Return the [X, Y] coordinate for the center point of the cell that contains the specified text.  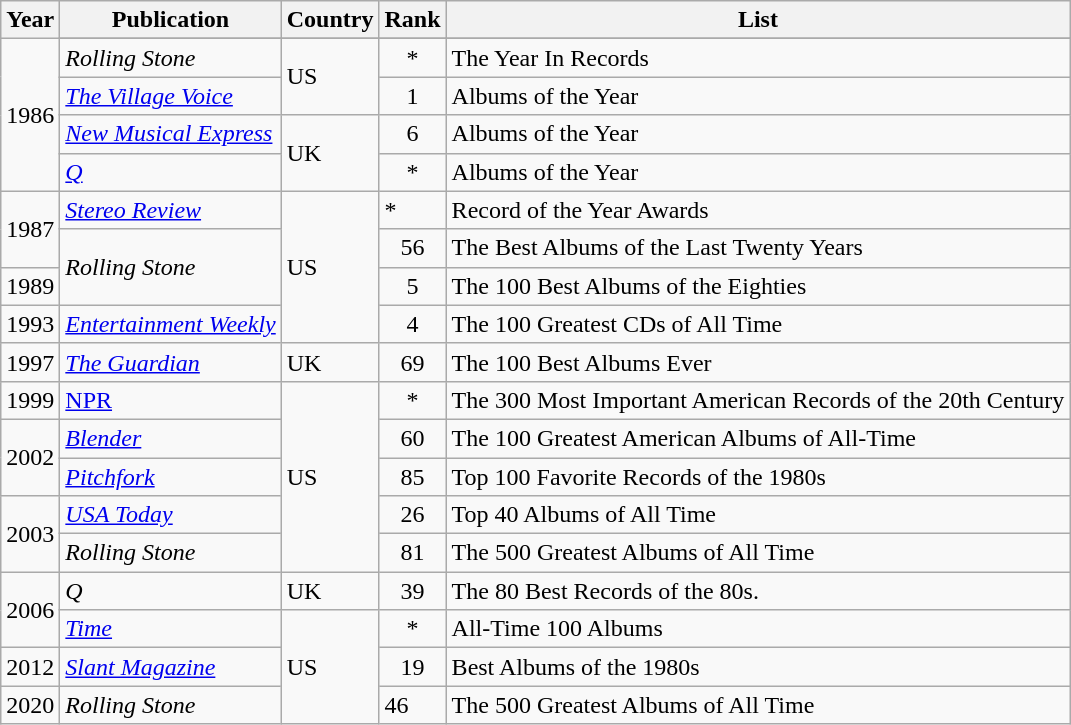
The 300 Most Important American Records of the 20th Century [758, 400]
1986 [30, 115]
The 100 Best Albums Ever [758, 362]
1993 [30, 324]
Top 100 Favorite Records of the 1980s [758, 477]
List [758, 20]
Country [330, 20]
1997 [30, 362]
The Year In Records [758, 58]
1999 [30, 400]
26 [412, 515]
2020 [30, 705]
USA Today [170, 515]
5 [412, 286]
39 [412, 591]
19 [412, 667]
6 [412, 134]
All-Time 100 Albums [758, 629]
Blender [170, 438]
Record of the Year Awards [758, 210]
Pitchfork [170, 477]
Slant Magazine [170, 667]
56 [412, 248]
The 100 Best Albums of the Eighties [758, 286]
2006 [30, 610]
4 [412, 324]
The 100 Greatest American Albums of All-Time [758, 438]
NPR [170, 400]
2012 [30, 667]
81 [412, 553]
The Best Albums of the Last Twenty Years [758, 248]
2002 [30, 457]
60 [412, 438]
1 [412, 96]
Time [170, 629]
The 100 Greatest CDs of All Time [758, 324]
1987 [30, 229]
1989 [30, 286]
Publication [170, 20]
Best Albums of the 1980s [758, 667]
The Village Voice [170, 96]
Rank [412, 20]
The Guardian [170, 362]
New Musical Express [170, 134]
The 80 Best Records of the 80s. [758, 591]
69 [412, 362]
Entertainment Weekly [170, 324]
Top 40 Albums of All Time [758, 515]
85 [412, 477]
Year [30, 20]
2003 [30, 534]
Stereo Review [170, 210]
46 [412, 705]
